Search for the cell housing the specified text and yield its (X, Y) center coordinate. 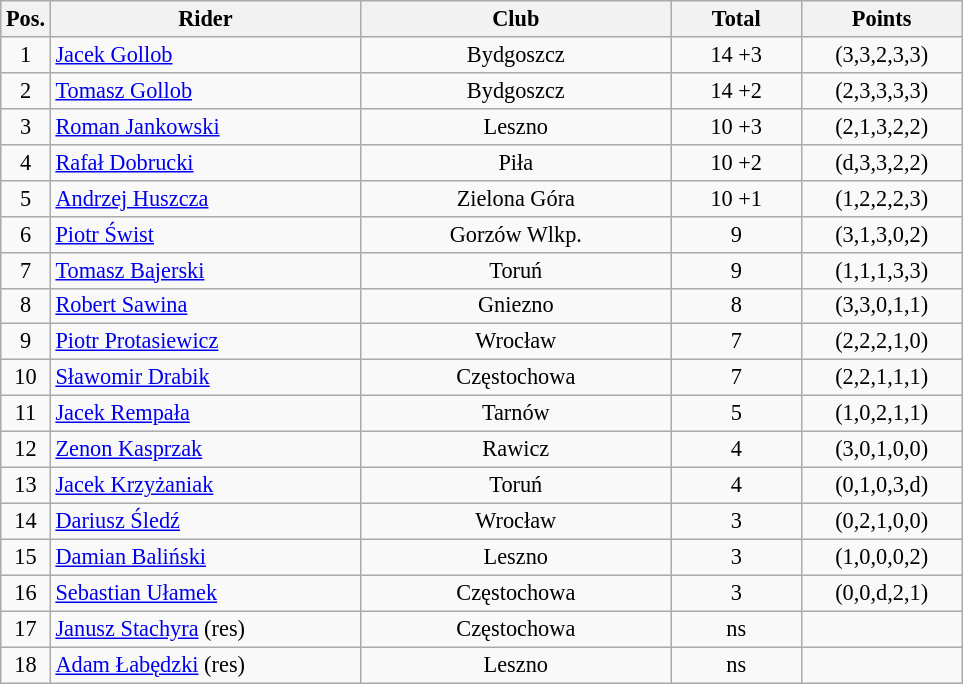
1 (26, 55)
Janusz Stachyra (res) (205, 629)
Sebastian Ułamek (205, 593)
13 (26, 485)
18 (26, 665)
Points (881, 19)
(3,3,2,3,3) (881, 55)
Jacek Rempała (205, 414)
10 +3 (736, 126)
Piotr Świst (205, 234)
2 (26, 90)
Robert Sawina (205, 306)
Zenon Kasprzak (205, 450)
Piła (516, 162)
16 (26, 593)
11 (26, 414)
14 +2 (736, 90)
10 +1 (736, 198)
Dariusz Śledź (205, 521)
Zielona Góra (516, 198)
Jacek Gollob (205, 55)
(1,0,2,1,1) (881, 414)
(2,2,1,1,1) (881, 378)
(1,2,2,2,3) (881, 198)
Tomasz Gollob (205, 90)
(3,1,3,0,2) (881, 234)
Total (736, 19)
14 +3 (736, 55)
Rafał Dobrucki (205, 162)
Tomasz Bajerski (205, 270)
Gniezno (516, 306)
15 (26, 557)
Andrzej Huszcza (205, 198)
10 +2 (736, 162)
(0,0,d,2,1) (881, 593)
12 (26, 450)
(3,3,0,1,1) (881, 306)
Adam Łabędzki (res) (205, 665)
Pos. (26, 19)
17 (26, 629)
Tarnów (516, 414)
Piotr Protasiewicz (205, 342)
Gorzów Wlkp. (516, 234)
Roman Jankowski (205, 126)
(2,1,3,2,2) (881, 126)
(1,1,1,3,3) (881, 270)
14 (26, 521)
(2,3,3,3,3) (881, 90)
(1,0,0,0,2) (881, 557)
Jacek Krzyżaniak (205, 485)
(3,0,1,0,0) (881, 450)
Sławomir Drabik (205, 378)
(0,1,0,3,d) (881, 485)
(d,3,3,2,2) (881, 162)
Damian Baliński (205, 557)
Rider (205, 19)
6 (26, 234)
Club (516, 19)
Rawicz (516, 450)
10 (26, 378)
(0,2,1,0,0) (881, 521)
(2,2,2,1,0) (881, 342)
